From the cell containing the given text, extract its center point as [X, Y] coordinate. 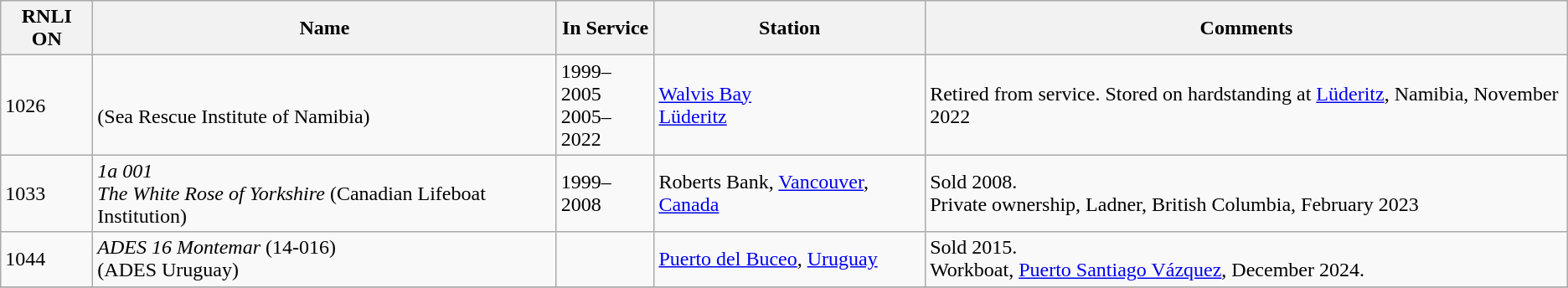
In Service [605, 28]
1999–2008 [605, 193]
1033 [47, 193]
1999–20052005–2022 [605, 105]
RNLI ON [47, 28]
ADES 16 Montemar (14-016)(ADES Uruguay) [325, 260]
(Sea Rescue Institute of Namibia) [325, 105]
1044 [47, 260]
Sold 2015.Workboat, Puerto Santiago Vázquez, December 2024. [1246, 260]
Walvis BayLüderitz [790, 105]
Puerto del Buceo, Uruguay [790, 260]
Roberts Bank, Vancouver, Canada [790, 193]
Retired from service. Stored on hardstanding at Lüderitz, Namibia, November 2022 [1246, 105]
Station [790, 28]
1026 [47, 105]
Name [325, 28]
Sold 2008.Private ownership, Ladner, British Columbia, February 2023 [1246, 193]
1a 001The White Rose of Yorkshire (Canadian Lifeboat Institution) [325, 193]
Comments [1246, 28]
